Determine the (X, Y) coordinate at the center of the cell enclosing the given text.  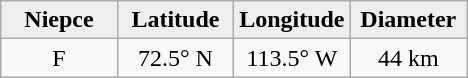
Diameter (408, 20)
44 km (408, 58)
Longitude (292, 20)
Niepce (59, 20)
113.5° W (292, 58)
Latitude (175, 20)
72.5° N (175, 58)
F (59, 58)
